Detect which cell encompasses the target text, then output its (X, Y) center coordinate. 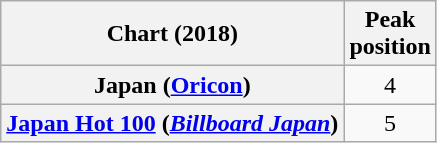
5 (390, 123)
Peakposition (390, 34)
Japan Hot 100 (Billboard Japan) (172, 123)
4 (390, 85)
Japan (Oricon) (172, 85)
Chart (2018) (172, 34)
